Locate the cell with the specified text and output its (X, Y) center coordinate. 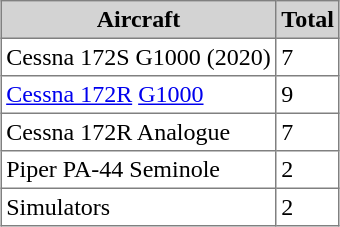
Total (308, 20)
Simulators (138, 207)
Cessna 172R Analogue (138, 132)
Cessna 172R G1000 (138, 95)
Piper PA-44 Seminole (138, 170)
Aircraft (138, 20)
Cessna 172S G1000 (2020) (138, 57)
9 (308, 95)
